Determine the (x, y) coordinate at the center of the cell enclosing the given text.  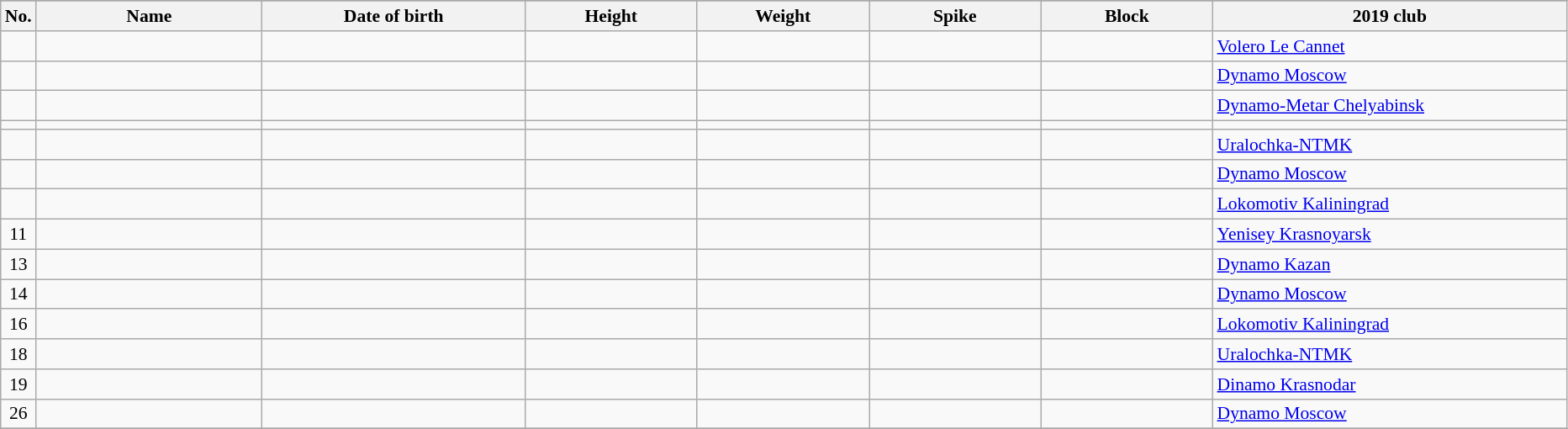
16 (18, 325)
Block (1127, 16)
14 (18, 294)
18 (18, 354)
2019 club (1391, 16)
Yenisey Krasnoyarsk (1391, 235)
26 (18, 414)
19 (18, 384)
No. (18, 16)
Height (610, 16)
Dynamo-Metar Chelyabinsk (1391, 106)
Spike (955, 16)
Dinamo Krasnodar (1391, 384)
Volero Le Cannet (1391, 46)
Name (150, 16)
Weight (784, 16)
Dynamo Kazan (1391, 264)
13 (18, 264)
Date of birth (393, 16)
11 (18, 235)
